Capture the cell that displays the provided text and extract its [x, y] central coordinate. 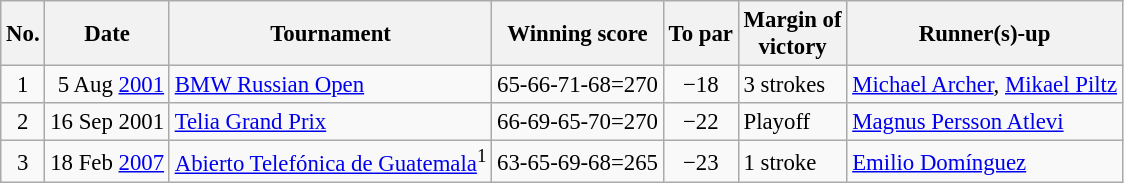
To par [700, 34]
−22 [700, 122]
Runner(s)-up [984, 34]
Michael Archer, Mikael Piltz [984, 85]
Date [107, 34]
18 Feb 2007 [107, 162]
16 Sep 2001 [107, 122]
Magnus Persson Atlevi [984, 122]
2 [23, 122]
1 [23, 85]
3 [23, 162]
Telia Grand Prix [330, 122]
3 strokes [792, 85]
Tournament [330, 34]
−18 [700, 85]
5 Aug 2001 [107, 85]
Winning score [578, 34]
66-69-65-70=270 [578, 122]
BMW Russian Open [330, 85]
Emilio Domínguez [984, 162]
65-66-71-68=270 [578, 85]
Abierto Telefónica de Guatemala1 [330, 162]
Margin ofvictory [792, 34]
Playoff [792, 122]
63-65-69-68=265 [578, 162]
No. [23, 34]
−23 [700, 162]
1 stroke [792, 162]
